Identify which cell holds the provided text, then report its [x, y] central coordinate. 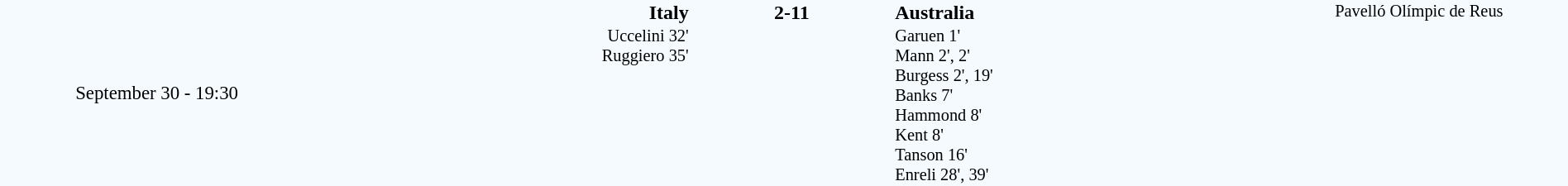
Pavelló Olímpic de Reus [1419, 93]
Uccelini 32'Ruggiero 35' [501, 106]
Garuen 1'Mann 2', 2'Burgess 2', 19'Banks 7'Hammond 8'Kent 8'Tanson 16'Enreli 28', 39' [1082, 106]
September 30 - 19:30 [157, 93]
Australia [1082, 12]
2-11 [791, 12]
Italy [501, 12]
